Find where the given text appears and provide that cell's center as (x, y) coordinate. 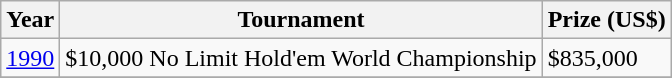
$835,000 (606, 58)
$10,000 No Limit Hold'em World Championship (301, 58)
1990 (30, 58)
Year (30, 20)
Prize (US$) (606, 20)
Tournament (301, 20)
